Detect which cell encompasses the target text, then output its [x, y] center coordinate. 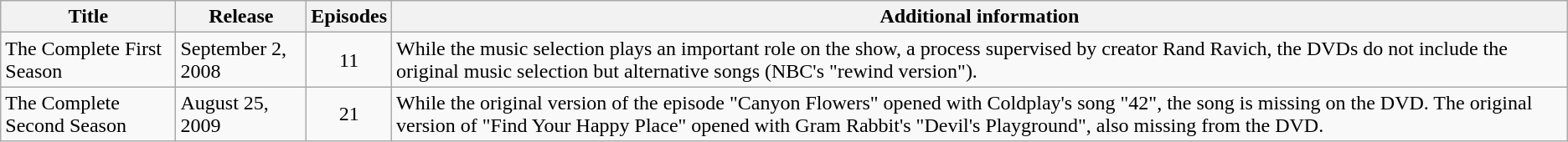
21 [349, 114]
Release [241, 17]
Episodes [349, 17]
The Complete Second Season [89, 114]
11 [349, 60]
The Complete First Season [89, 60]
September 2, 2008 [241, 60]
Title [89, 17]
August 25, 2009 [241, 114]
Additional information [980, 17]
